Search for the cell housing the specified text and yield its (X, Y) center coordinate. 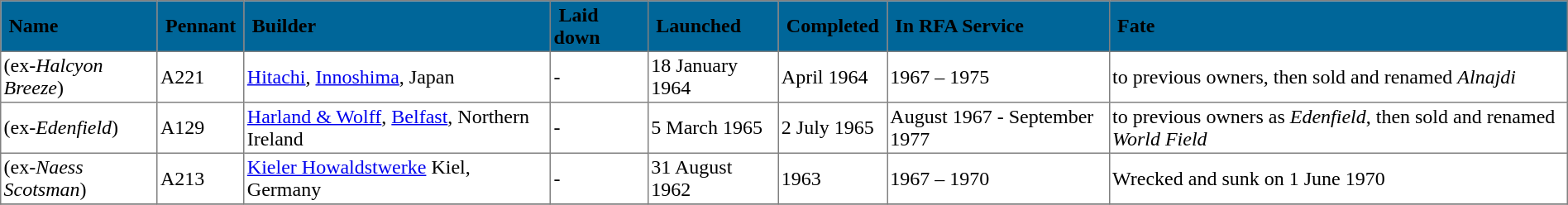
Kieler Howaldstwerke Kiel, Germany (397, 179)
Name (79, 26)
Completed (832, 26)
1967 – 1975 (999, 77)
A221 (200, 77)
Builder (397, 26)
to previous owners, then sold and renamed Alnajdi (1338, 77)
Harland & Wolff, Belfast, Northern Ireland (397, 128)
Hitachi, Innoshima, Japan (397, 77)
(ex-Edenfield) (79, 128)
Laid down (600, 26)
April 1964 (832, 77)
August 1967 - September 1977 (999, 128)
In RFA Service (999, 26)
A129 (200, 128)
(ex-Halcyon Breeze) (79, 77)
Pennant (200, 26)
Wrecked and sunk on 1 June 1970 (1338, 179)
31 August 1962 (714, 179)
2 July 1965 (832, 128)
A213 (200, 179)
18 January 1964 (714, 77)
to previous owners as Edenfield, then sold and renamed World Field (1338, 128)
Launched (714, 26)
1967 – 1970 (999, 179)
Fate (1338, 26)
1963 (832, 179)
(ex-Naess Scotsman) (79, 179)
5 March 1965 (714, 128)
